Scan for the cell matching the given text and deliver its (X, Y) coordinate at center. 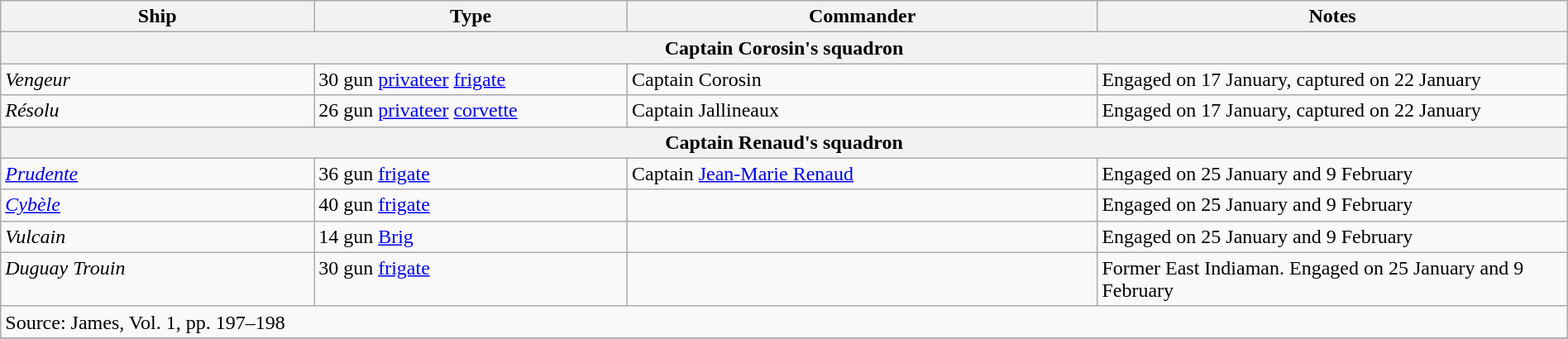
36 gun frigate (471, 174)
Vengeur (157, 79)
Résolu (157, 111)
Commander (863, 17)
Cybèle (157, 205)
40 gun frigate (471, 205)
26 gun privateer corvette (471, 111)
Duguay Trouin (157, 279)
Captain Corosin (863, 79)
30 gun frigate (471, 279)
Captain Renaud's squadron (784, 142)
14 gun Brig (471, 236)
Captain Jean-Marie Renaud (863, 174)
Ship (157, 17)
Former East Indiaman. Engaged on 25 January and 9 February (1332, 279)
Captain Corosin's squadron (784, 48)
Vulcain (157, 236)
Prudente (157, 174)
Notes (1332, 17)
Type (471, 17)
Captain Jallineaux (863, 111)
Source: James, Vol. 1, pp. 197–198 (784, 322)
30 gun privateer frigate (471, 79)
